Search for the cell housing the specified text and yield its [X, Y] center coordinate. 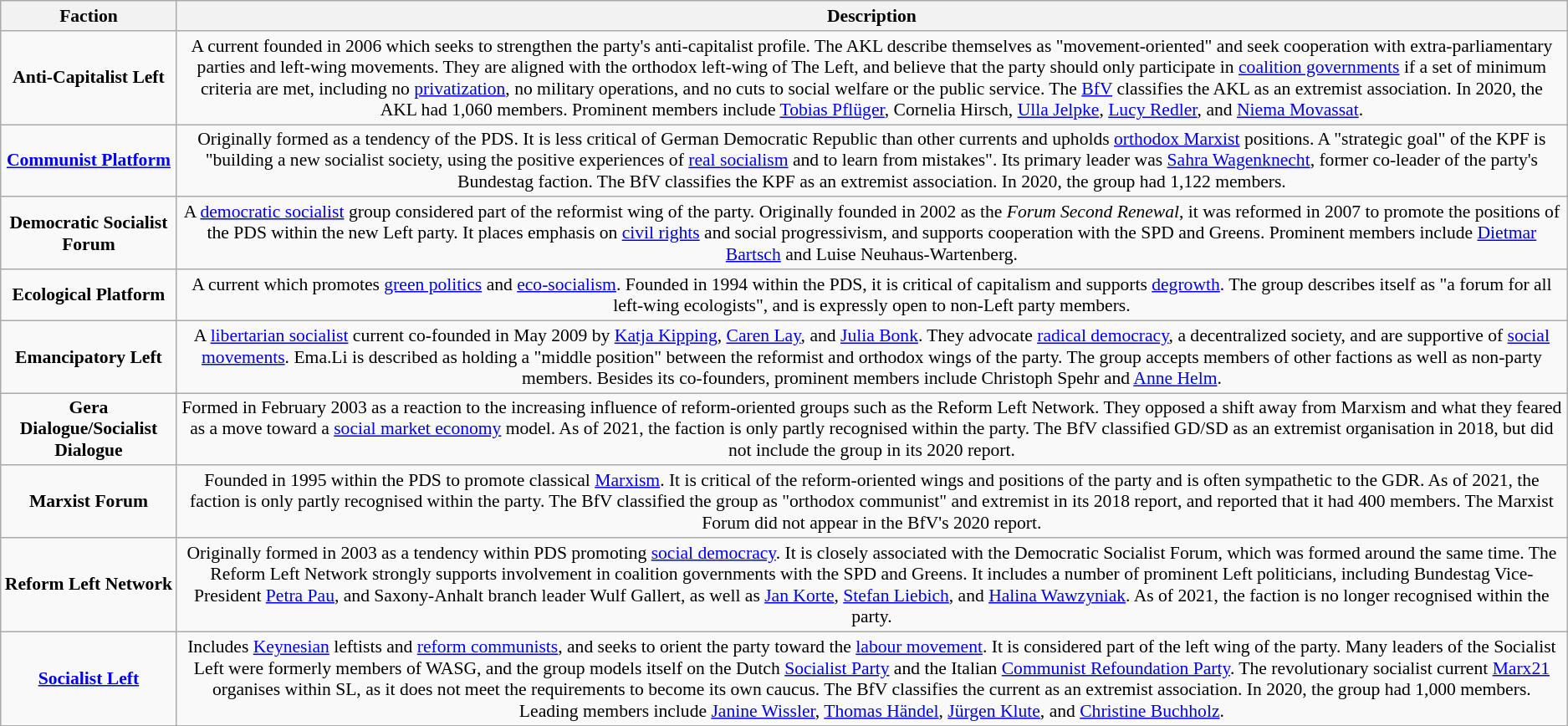
Marxist Forum [89, 502]
Communist Platform [89, 161]
Gera Dialogue/Socialist Dialogue [89, 430]
Democratic Socialist Forum [89, 234]
Description [871, 16]
Faction [89, 16]
Socialist Left [89, 678]
Anti-Capitalist Left [89, 78]
Reform Left Network [89, 585]
Ecological Platform [89, 294]
Emancipatory Left [89, 356]
